Provide the [x, y] coordinate of the cell's center where the given text is located.  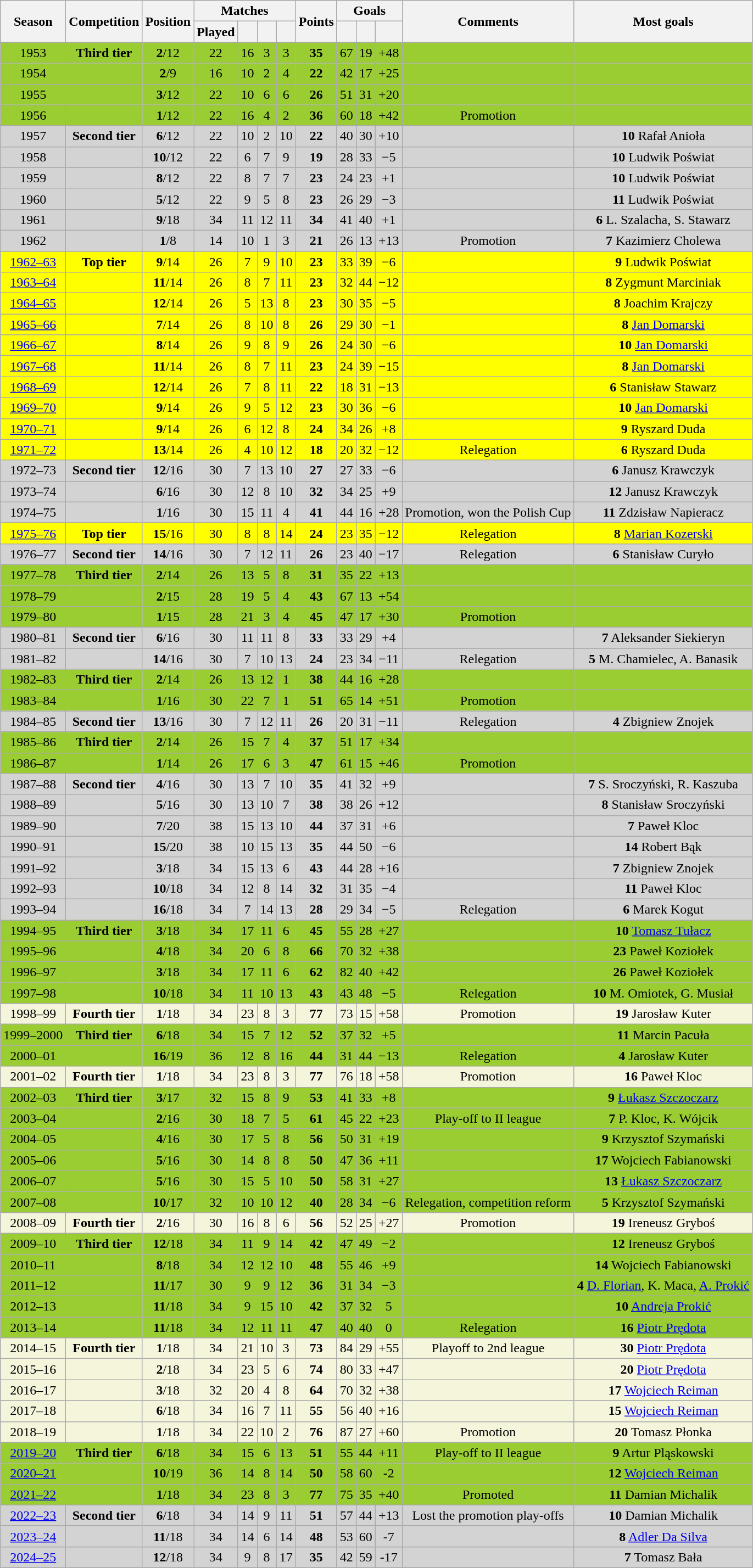
+60 [389, 1432]
7 S. Sroczyński, R. Kaszuba [663, 784]
1999–2000 [33, 1035]
1998–99 [33, 1014]
1984–85 [33, 721]
Goals [369, 11]
19 Jarosław Kuter [663, 1014]
11 Marcin Pacuła [663, 1035]
10/19 [168, 1474]
9 Artur Pląskowski [663, 1453]
1975–76 [33, 533]
2019–20 [33, 1453]
1976–77 [33, 554]
1961 [33, 220]
62 [316, 972]
1981–82 [33, 659]
Competition [104, 21]
10/17 [168, 1202]
14 Robert Bąk [663, 847]
-7 [389, 1536]
1977–78 [33, 575]
6/12 [168, 136]
1964–65 [33, 304]
11/17 [168, 1286]
Lost the promotion play-offs [488, 1515]
Promoted [488, 1494]
2020–21 [33, 1474]
65 [346, 701]
12 Wojciech Reiman [663, 1474]
13/14 [168, 450]
Position [168, 21]
−17 [389, 554]
10 M. Omiotek, G. Musiał [663, 993]
1994–95 [33, 931]
7/20 [168, 826]
1968–69 [33, 387]
6 Stanisław Stawarz [663, 387]
1959 [33, 178]
1990–91 [33, 847]
2024–25 [33, 1557]
2011–12 [33, 1286]
6 Janusz Krawczyk [663, 471]
Season [33, 21]
15 Wojciech Reiman [663, 1411]
Matches [245, 11]
1/8 [168, 240]
8/14 [168, 345]
3/12 [168, 94]
10 Andreja Prokić [663, 1307]
7 Paweł Kloc [663, 826]
2010–11 [33, 1264]
11 Damian Michalik [663, 1494]
+48 [389, 53]
15/20 [168, 847]
1983–84 [33, 701]
8 Marian Kozerski [663, 533]
2/15 [168, 596]
2/9 [168, 74]
−1 [389, 324]
13/16 [168, 721]
2018–19 [33, 1432]
16 Piotr Prędota [663, 1328]
74 [316, 1369]
−2 [389, 1244]
2013–14 [33, 1328]
8 Joachim Krajczy [663, 304]
10 Damian Michalik [663, 1515]
6 Stanisław Curyło [663, 554]
23 Paweł Koziołek [663, 951]
1966–67 [33, 345]
1988–89 [33, 805]
2001–02 [33, 1077]
Playoff to 2nd league [488, 1348]
Promotion, won the Polish Cup [488, 512]
12 Janusz Krawczyk [663, 491]
2022–23 [33, 1515]
8/12 [168, 178]
26 Paweł Koziołek [663, 972]
2012–13 [33, 1307]
7 Aleksander Siekieryn [663, 638]
1979–80 [33, 617]
1956 [33, 115]
17 Wojciech Reiman [663, 1390]
+6 [389, 826]
2/12 [168, 53]
1969–70 [33, 408]
11 Zdzisław Napieracz [663, 512]
1997–98 [33, 993]
2009–10 [33, 1244]
82 [346, 972]
20 Tomasz Płonka [663, 1432]
4/18 [168, 951]
66 [316, 951]
+25 [389, 74]
+23 [389, 1118]
2017–18 [33, 1411]
+47 [389, 1369]
5 M. Chamielec, A. Banasik [663, 659]
+5 [389, 1035]
1974–75 [33, 512]
16/18 [168, 909]
0 [389, 1328]
13 Łukasz Szczoczarz [663, 1181]
46 [366, 1264]
1953 [33, 53]
1/12 [168, 115]
1996–97 [33, 972]
2005–06 [33, 1160]
Comments [488, 21]
1967–68 [33, 366]
2015–16 [33, 1369]
+20 [389, 94]
2023–24 [33, 1536]
2021–22 [33, 1494]
30 Piotr Prędota [663, 1348]
1957 [33, 136]
75 [346, 1494]
1972–73 [33, 471]
+40 [389, 1494]
2004–05 [33, 1139]
1985–86 [33, 742]
87 [346, 1432]
+51 [389, 701]
10/12 [168, 157]
1980–81 [33, 638]
7/14 [168, 324]
5/12 [168, 199]
5 Krzysztof Szymański [663, 1202]
7 Kazimierz Cholewa [663, 240]
+55 [389, 1348]
2003–04 [33, 1118]
-2 [389, 1474]
57 [346, 1515]
1962 [33, 240]
2002–03 [33, 1097]
2000–01 [33, 1056]
7 Tomasz Bała [663, 1557]
1954 [33, 74]
−15 [389, 366]
+19 [389, 1139]
7 Zbigniew Znojek [663, 867]
11 Ludwik Poświat [663, 199]
1/15 [168, 617]
2016–17 [33, 1390]
80 [346, 1369]
1965–66 [33, 324]
+10 [389, 136]
2006–07 [33, 1181]
20 Piotr Prędota [663, 1369]
2014–15 [33, 1348]
6 L. Szalacha, S. Stawarz [663, 220]
1993–94 [33, 909]
14 Wojciech Fabianowski [663, 1264]
1987–88 [33, 784]
4 Jarosław Kuter [663, 1056]
8 Stanisław Sroczyński [663, 805]
+30 [389, 617]
84 [346, 1348]
4 Zbigniew Znojek [663, 721]
9 Ryszard Duda [663, 429]
1995–96 [33, 951]
1958 [33, 157]
1992–93 [33, 888]
11 Paweł Kloc [663, 888]
1955 [33, 94]
2007–08 [33, 1202]
2008–09 [33, 1223]
7 P. Kloc, K. Wójcik [663, 1118]
16/19 [168, 1056]
9 Krzysztof Szymański [663, 1139]
1986–87 [33, 763]
10 Tomasz Tułacz [663, 931]
Most goals [663, 21]
12/16 [168, 471]
Played [216, 32]
3/17 [168, 1097]
6 Marek Kogut [663, 909]
8 Adler Da Silva [663, 1536]
1991–92 [33, 867]
64 [316, 1390]
+54 [389, 596]
8 Zygmunt Marciniak [663, 283]
1982–83 [33, 680]
1970–71 [33, 429]
4 D. Florian, K. Maca, A. Prokić [663, 1286]
49 [366, 1244]
1962–63 [33, 262]
Points [316, 21]
+12 [389, 805]
9/18 [168, 220]
1989–90 [33, 826]
9 Łukasz Szczoczarz [663, 1097]
1971–72 [33, 450]
10 Rafał Anioła [663, 136]
15/16 [168, 533]
16 Paweł Kloc [663, 1077]
19 Ireneusz Gryboś [663, 1223]
12 Ireneusz Gryboś [663, 1244]
1963–64 [33, 283]
9 Ludwik Poświat [663, 262]
2/18 [168, 1369]
−4 [389, 888]
+46 [389, 763]
59 [366, 1557]
8/18 [168, 1264]
1973–74 [33, 491]
Relegation, competition reform [488, 1202]
1978–79 [33, 596]
+4 [389, 638]
17 Wojciech Fabianowski [663, 1160]
1/14 [168, 763]
+34 [389, 742]
1960 [33, 199]
6 Ryszard Duda [663, 450]
-17 [389, 1557]
